Detect which cell encompasses the target text, then output its (x, y) center coordinate. 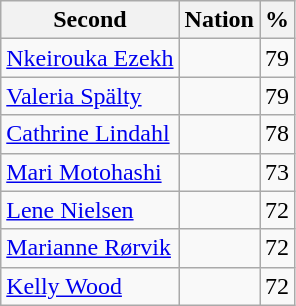
Nkeirouka Ezekh (90, 58)
Lene Nielsen (90, 210)
Mari Motohashi (90, 172)
78 (278, 134)
Valeria Spälty (90, 96)
Cathrine Lindahl (90, 134)
73 (278, 172)
Kelly Wood (90, 286)
Second (90, 20)
% (278, 20)
Marianne Rørvik (90, 248)
Nation (219, 20)
